Return (x, y) of the center of cell containing provided text 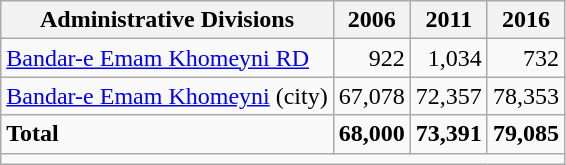
2016 (526, 20)
2011 (448, 20)
922 (372, 58)
1,034 (448, 58)
79,085 (526, 134)
Bandar-e Emam Khomeyni (city) (167, 96)
2006 (372, 20)
732 (526, 58)
67,078 (372, 96)
78,353 (526, 96)
Total (167, 134)
72,357 (448, 96)
Bandar-e Emam Khomeyni RD (167, 58)
73,391 (448, 134)
68,000 (372, 134)
Administrative Divisions (167, 20)
